Capture the cell that displays the provided text and extract its (x, y) central coordinate. 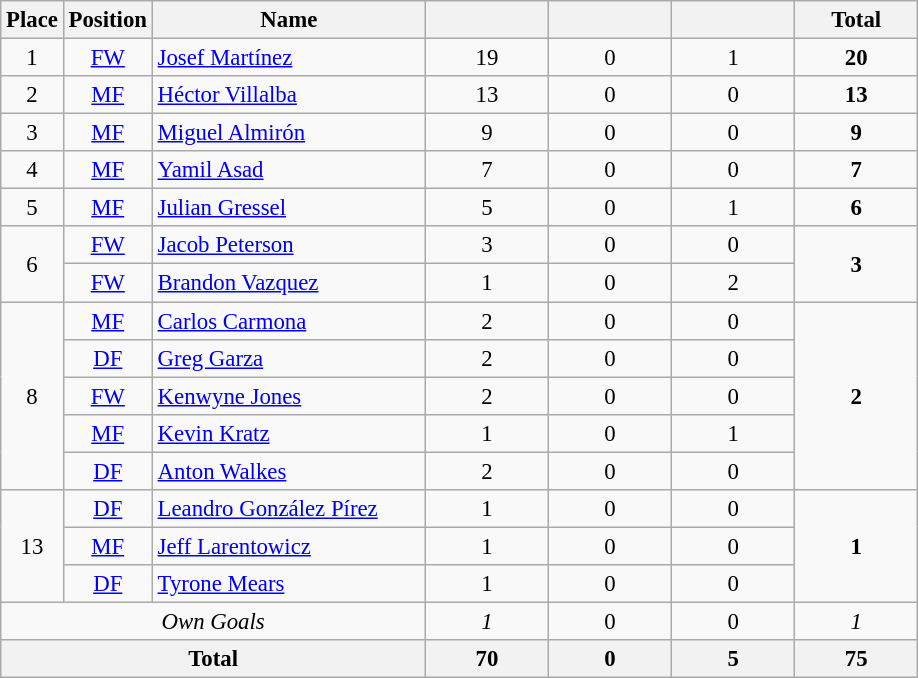
Yamil Asad (288, 170)
Kenwyne Jones (288, 396)
Miguel Almirón (288, 133)
Greg Garza (288, 358)
Anton Walkes (288, 471)
Héctor Villalba (288, 95)
20 (856, 58)
Tyrone Mears (288, 584)
Position (108, 20)
Leandro González Pírez (288, 509)
Julian Gressel (288, 208)
Name (288, 20)
8 (32, 396)
Kevin Kratz (288, 433)
4 (32, 170)
Jacob Peterson (288, 245)
Brandon Vazquez (288, 283)
Place (32, 20)
19 (486, 58)
75 (856, 659)
Carlos Carmona (288, 321)
Jeff Larentowicz (288, 546)
Own Goals (214, 621)
Josef Martínez (288, 58)
70 (486, 659)
